Return the (X, Y) coordinate for the center point of the cell that contains the specified text.  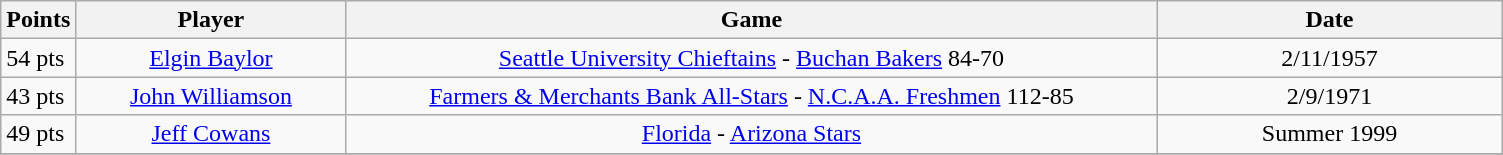
Jeff Cowans (211, 134)
Farmers & Merchants Bank All-Stars - N.C.A.A. Freshmen 112-85 (752, 96)
54 pts (38, 58)
John Williamson (211, 96)
Points (38, 20)
Seattle University Chieftains - Buchan Bakers 84-70 (752, 58)
43 pts (38, 96)
2/11/1957 (1330, 58)
Date (1330, 20)
Florida - Arizona Stars (752, 134)
2/9/1971 (1330, 96)
Elgin Baylor (211, 58)
Player (211, 20)
Game (752, 20)
Summer 1999 (1330, 134)
49 pts (38, 134)
